Return (X, Y) of the center of cell containing provided text 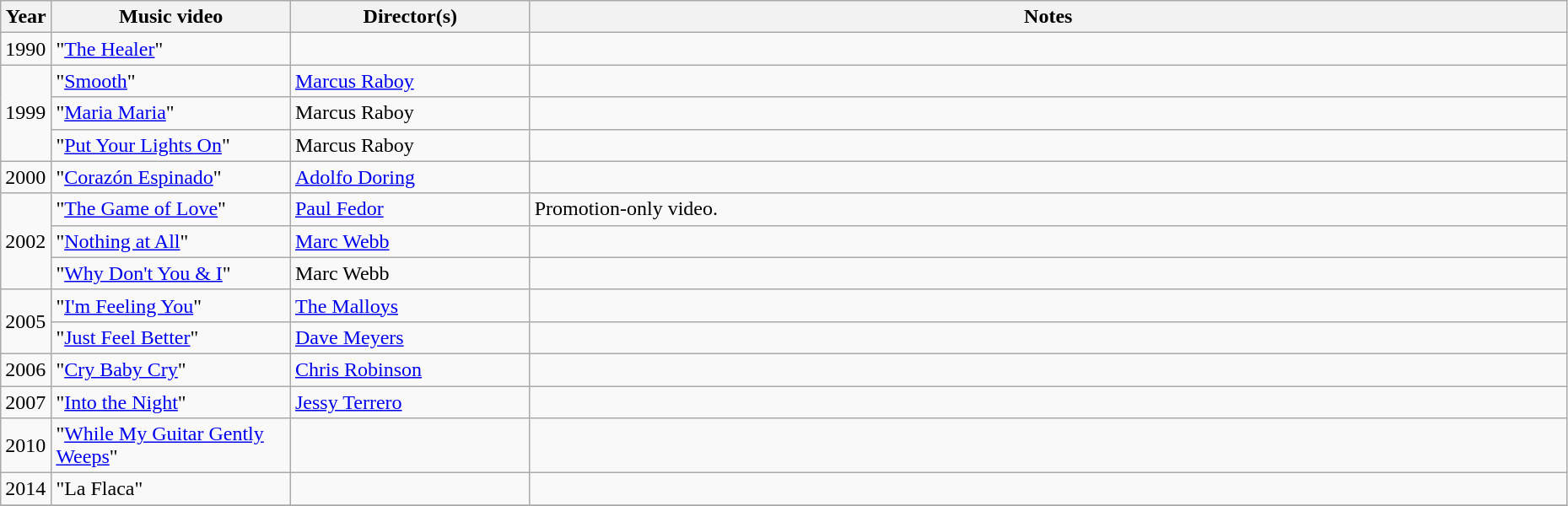
"Why Don't You & I" (171, 273)
"The Game of Love" (171, 209)
"Maria Maria" (171, 113)
Music video (171, 17)
Promotion-only video. (1048, 209)
The Malloys (410, 305)
Director(s) (410, 17)
"La Flaca" (171, 489)
Jessy Terrero (410, 402)
Adolfo Doring (410, 177)
"Cry Baby Cry" (171, 369)
Year (26, 17)
"Put Your Lights On" (171, 145)
2000 (26, 177)
"Smooth" (171, 81)
"Corazón Espinado" (171, 177)
"I'm Feeling You" (171, 305)
Paul Fedor (410, 209)
2002 (26, 241)
"Into the Night" (171, 402)
"Nothing at All" (171, 241)
2005 (26, 321)
2007 (26, 402)
Notes (1048, 17)
2010 (26, 445)
Dave Meyers (410, 337)
2006 (26, 369)
"The Healer" (171, 49)
"Just Feel Better" (171, 337)
"While My Guitar Gently Weeps" (171, 445)
1999 (26, 113)
2014 (26, 489)
Chris Robinson (410, 369)
1990 (26, 49)
